Capture the cell that displays the provided text and extract its (X, Y) central coordinate. 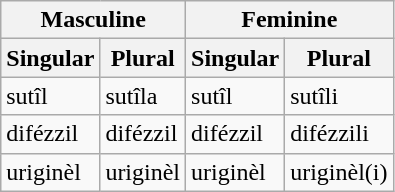
sutîla (143, 96)
Feminine (290, 20)
Masculine (94, 20)
uriginèl(i) (339, 172)
difézzili (339, 134)
sutîli (339, 96)
